For the text-containing cell, return its midpoint in [x, y] coordinate format. 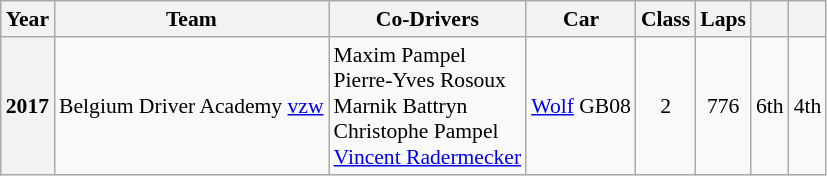
Team [191, 19]
2 [666, 106]
6th [770, 106]
Maxim Pampel Pierre-Yves Rosoux Marnik Battryn Christophe Pampel Vincent Radermecker [428, 106]
Laps [723, 19]
Year [28, 19]
776 [723, 106]
Wolf GB08 [581, 106]
4th [808, 106]
Class [666, 19]
Co-Drivers [428, 19]
Car [581, 19]
Belgium Driver Academy vzw [191, 106]
2017 [28, 106]
